For the text-containing cell, return its midpoint in [X, Y] coordinate format. 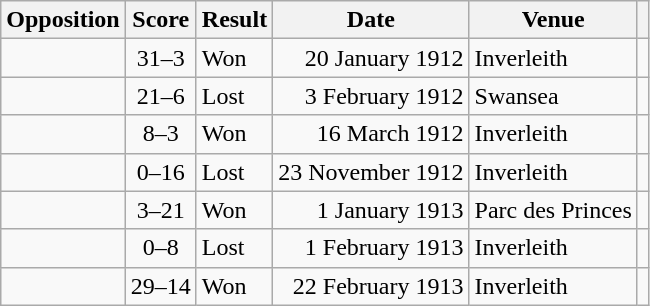
23 November 1912 [371, 172]
Score [160, 20]
16 March 1912 [371, 134]
Swansea [553, 96]
3 February 1912 [371, 96]
Parc des Princes [553, 210]
8–3 [160, 134]
Result [234, 20]
0–16 [160, 172]
20 January 1912 [371, 58]
21–6 [160, 96]
1 February 1913 [371, 248]
1 January 1913 [371, 210]
31–3 [160, 58]
29–14 [160, 286]
22 February 1913 [371, 286]
Opposition [63, 20]
3–21 [160, 210]
Date [371, 20]
0–8 [160, 248]
Venue [553, 20]
